Provide the (X, Y) coordinate of the cell's center where the given text is located.  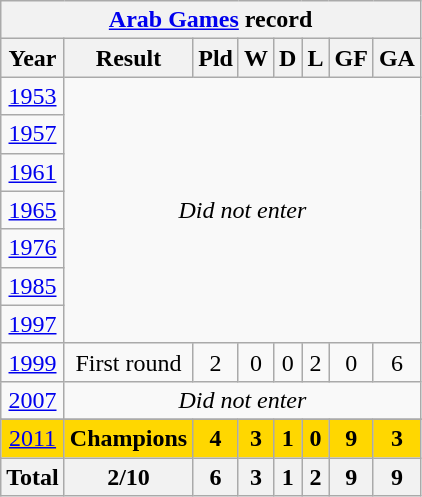
1953 (33, 96)
1999 (33, 362)
2011 (33, 438)
GF (351, 58)
Arab Games record (211, 20)
1965 (33, 210)
2/10 (128, 477)
Result (128, 58)
Champions (128, 438)
1997 (33, 324)
Pld (216, 58)
1976 (33, 248)
First round (128, 362)
L (316, 58)
Year (33, 58)
2007 (33, 400)
1957 (33, 134)
1985 (33, 286)
4 (216, 438)
GA (396, 58)
W (256, 58)
Total (33, 477)
1961 (33, 172)
D (288, 58)
